Output the (X, Y) coordinate of the center of the cell containing the given text.  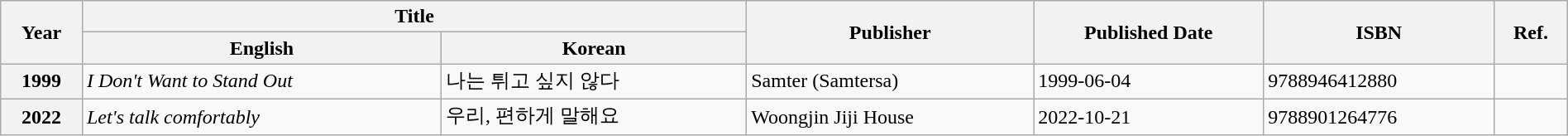
Published Date (1149, 32)
우리, 편하게 말해요 (594, 116)
Korean (594, 48)
I Don't Want to Stand Out (261, 81)
1999 (41, 81)
Ref. (1532, 32)
ISBN (1379, 32)
2022 (41, 116)
Let's talk comfortably (261, 116)
2022-10-21 (1149, 116)
Publisher (890, 32)
1999-06-04 (1149, 81)
9788901264776 (1379, 116)
9788946412880 (1379, 81)
Samter (Samtersa) (890, 81)
English (261, 48)
Year (41, 32)
Woongjin Jiji House (890, 116)
Title (414, 17)
나는 튀고 싶지 않다 (594, 81)
